From the cell containing the given text, extract its center point as (X, Y) coordinate. 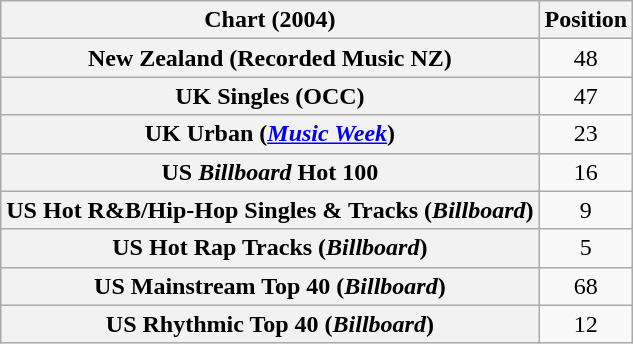
48 (586, 58)
5 (586, 248)
US Mainstream Top 40 (Billboard) (270, 286)
68 (586, 286)
12 (586, 324)
9 (586, 210)
Position (586, 20)
47 (586, 96)
US Hot Rap Tracks (Billboard) (270, 248)
US Billboard Hot 100 (270, 172)
16 (586, 172)
UK Singles (OCC) (270, 96)
UK Urban (Music Week) (270, 134)
23 (586, 134)
New Zealand (Recorded Music NZ) (270, 58)
US Rhythmic Top 40 (Billboard) (270, 324)
Chart (2004) (270, 20)
US Hot R&B/Hip-Hop Singles & Tracks (Billboard) (270, 210)
